Determine the [X, Y] coordinate at the center of the cell enclosing the given text.  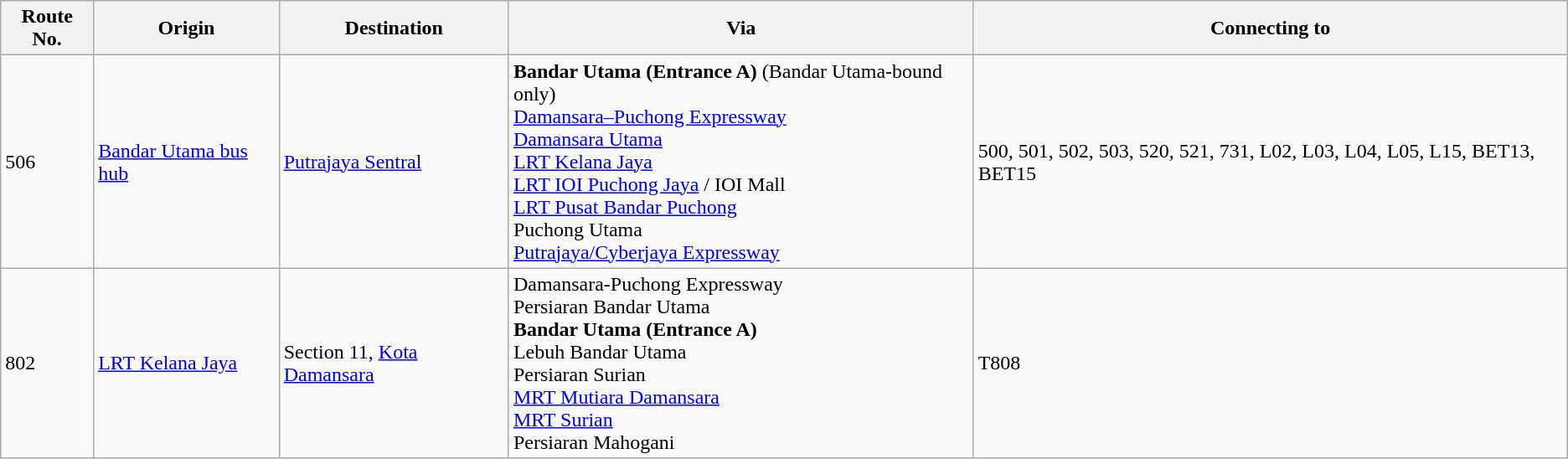
Destination [394, 28]
LRT Kelana Jaya [186, 364]
802 [47, 364]
Bandar Utama bus hub [186, 162]
500, 501, 502, 503, 520, 521, 731, L02, L03, L04, L05, L15, BET13, BET15 [1270, 162]
T808 [1270, 364]
Putrajaya Sentral [394, 162]
Connecting to [1270, 28]
Origin [186, 28]
Section 11, Kota Damansara [394, 364]
506 [47, 162]
Via [740, 28]
Route No. [47, 28]
